Return (X, Y) of the center of cell containing provided text 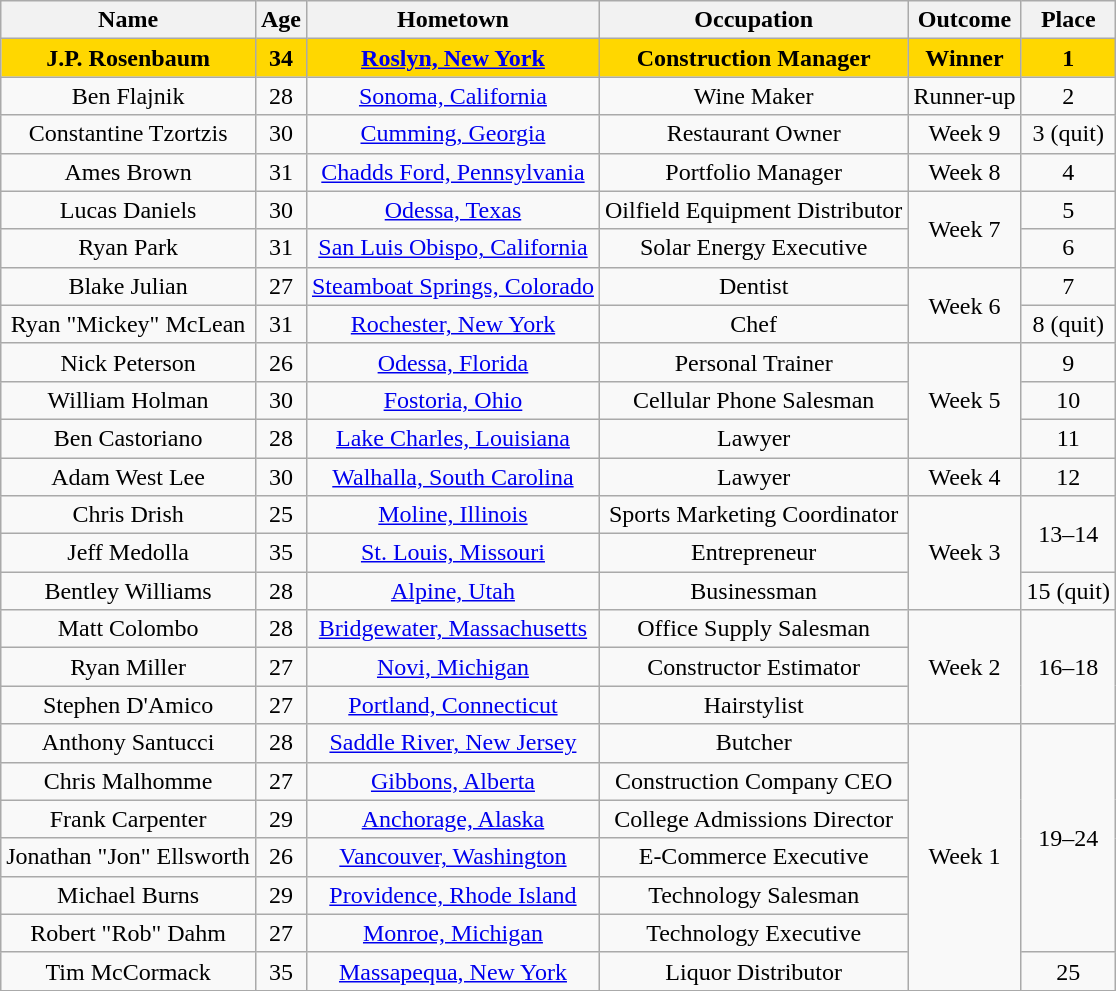
7 (1068, 286)
Cumming, Georgia (452, 134)
Moline, Illinois (452, 515)
Butcher (753, 743)
San Luis Obispo, California (452, 248)
Odessa, Texas (452, 210)
Lake Charles, Louisiana (452, 438)
E-Commerce Executive (753, 857)
William Holman (128, 400)
Cellular Phone Salesman (753, 400)
Ben Castoriano (128, 438)
5 (1068, 210)
4 (1068, 172)
Anchorage, Alaska (452, 819)
Solar Energy Executive (753, 248)
Oilfield Equipment Distributor (753, 210)
Bridgewater, Massachusetts (452, 629)
Liquor Distributor (753, 971)
Blake Julian (128, 286)
Hairstylist (753, 705)
15 (quit) (1068, 591)
2 (1068, 96)
College Admissions Director (753, 819)
Week 3 (964, 553)
Jeff Medolla (128, 553)
Office Supply Salesman (753, 629)
Fostoria, Ohio (452, 400)
Michael Burns (128, 895)
Sports Marketing Coordinator (753, 515)
Tim McCormack (128, 971)
Portfolio Manager (753, 172)
Chadds Ford, Pennsylvania (452, 172)
Ryan Miller (128, 667)
16–18 (1068, 667)
Ames Brown (128, 172)
Week 9 (964, 134)
13–14 (1068, 534)
12 (1068, 477)
Week 4 (964, 477)
Chris Drish (128, 515)
Nick Peterson (128, 362)
Occupation (753, 20)
Week 2 (964, 667)
Restaurant Owner (753, 134)
Winner (964, 58)
Robert "Rob" Dahm (128, 933)
Matt Colombo (128, 629)
Gibbons, Alberta (452, 781)
Novi, Michigan (452, 667)
Week 1 (964, 857)
Week 6 (964, 305)
8 (quit) (1068, 324)
Constructor Estimator (753, 667)
Technology Executive (753, 933)
Monroe, Michigan (452, 933)
Age (280, 20)
Steamboat Springs, Colorado (452, 286)
Dentist (753, 286)
Week 5 (964, 400)
Runner-up (964, 96)
19–24 (1068, 838)
Ryan Park (128, 248)
Construction Manager (753, 58)
Technology Salesman (753, 895)
34 (280, 58)
10 (1068, 400)
6 (1068, 248)
Saddle River, New Jersey (452, 743)
Chris Malhomme (128, 781)
J.P. Rosenbaum (128, 58)
Providence, Rhode Island (452, 895)
Walhalla, South Carolina (452, 477)
Odessa, Florida (452, 362)
Adam West Lee (128, 477)
Businessman (753, 591)
Lucas Daniels (128, 210)
Frank Carpenter (128, 819)
Week 7 (964, 229)
11 (1068, 438)
Place (1068, 20)
Hometown (452, 20)
Sonoma, California (452, 96)
Name (128, 20)
Portland, Connecticut (452, 705)
Jonathan "Jon" Ellsworth (128, 857)
Ryan "Mickey" McLean (128, 324)
St. Louis, Missouri (452, 553)
1 (1068, 58)
Entrepreneur (753, 553)
Vancouver, Washington (452, 857)
Constantine Tzortzis (128, 134)
Wine Maker (753, 96)
9 (1068, 362)
Chef (753, 324)
Outcome (964, 20)
Roslyn, New York (452, 58)
Alpine, Utah (452, 591)
Stephen D'Amico (128, 705)
Construction Company CEO (753, 781)
Bentley Williams (128, 591)
Anthony Santucci (128, 743)
Ben Flajnik (128, 96)
Week 8 (964, 172)
3 (quit) (1068, 134)
Rochester, New York (452, 324)
Massapequa, New York (452, 971)
Personal Trainer (753, 362)
